Pinpoint the cell where the given text exists, returning its (X, Y) midpoint coordinate. 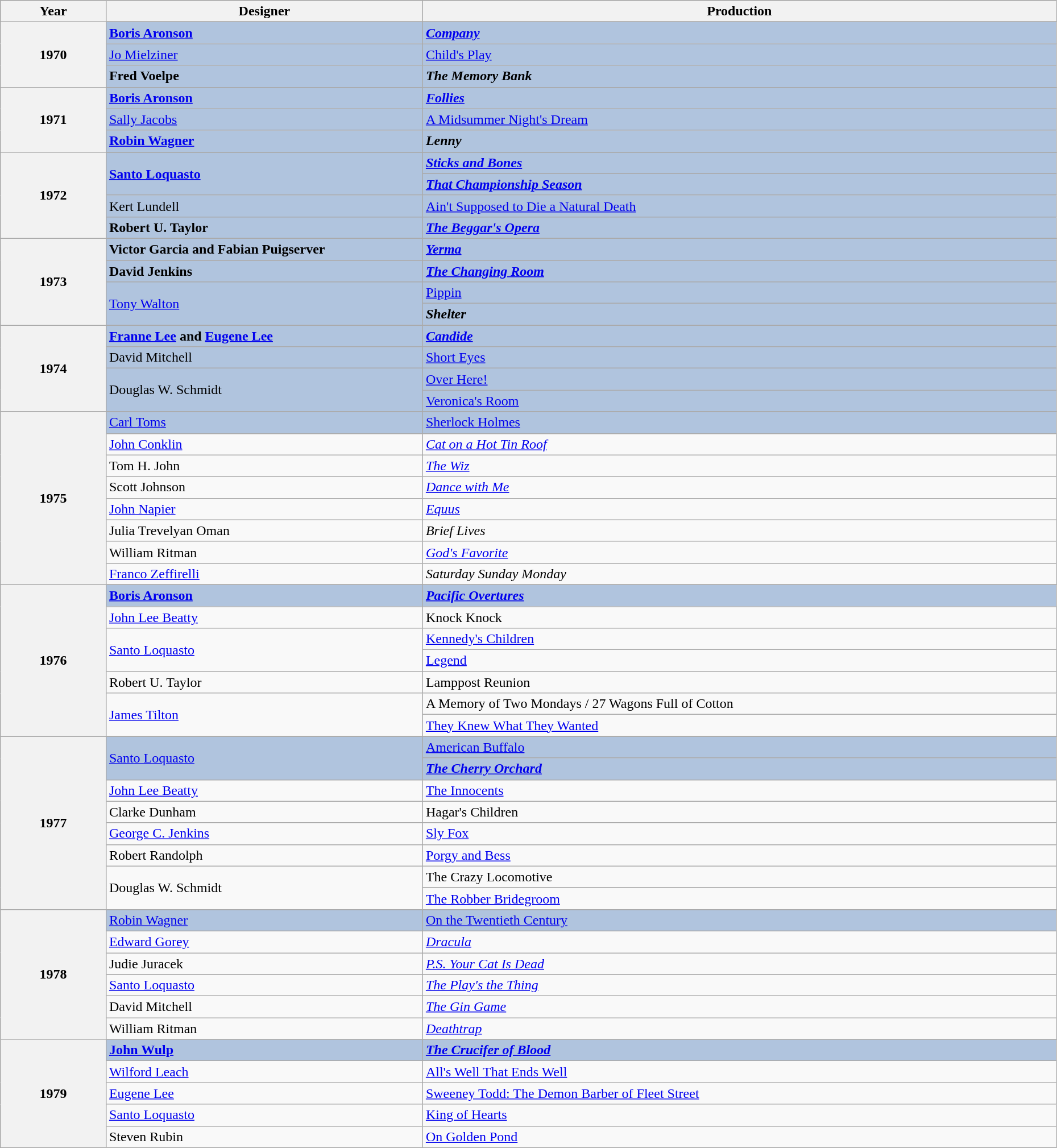
Victor Garcia and Fabian Puigserver (264, 249)
Over Here! (739, 379)
The Play's the Thing (739, 985)
Dance with Me (739, 487)
1974 (53, 368)
Franne Lee and Eugene Lee (264, 336)
Lamppost Reunion (739, 682)
A Midsummer Night's Dream (739, 119)
Carl Toms (264, 422)
The Robber Bridegroom (739, 898)
God's Favorite (739, 552)
Candide (739, 336)
1973 (53, 281)
The Crazy Locomotive (739, 877)
Pippin (739, 293)
American Buffalo (739, 747)
James Tilton (264, 715)
Short Eyes (739, 358)
Sly Fox (739, 834)
John Wulp (264, 1050)
1978 (53, 974)
Clarke Dunham (264, 812)
Jo Mielziner (264, 55)
Knock Knock (739, 617)
Sweeney Todd: The Demon Barber of Fleet Street (739, 1093)
Scott Johnson (264, 487)
Company (739, 33)
The Crucifer of Blood (739, 1050)
Eugene Lee (264, 1093)
The Cherry Orchard (739, 769)
Steven Rubin (264, 1137)
Saturday Sunday Monday (739, 574)
Child's Play (739, 55)
1977 (53, 823)
Franco Zeffirelli (264, 574)
The Innocents (739, 790)
Shelter (739, 314)
Tom H. John (264, 466)
1979 (53, 1093)
Edward Gorey (264, 942)
Cat on a Hot Tin Roof (739, 444)
Hagar's Children (739, 812)
John Conklin (264, 444)
Lenny (739, 141)
Pacific Overtures (739, 595)
They Knew What They Wanted (739, 726)
George C. Jenkins (264, 834)
John Napier (264, 509)
A Memory of Two Mondays / 27 Wagons Full of Cotton (739, 704)
1975 (53, 498)
Robert Randolph (264, 855)
Yerma (739, 249)
Deathtrap (739, 1029)
The Changing Room (739, 271)
Sally Jacobs (264, 119)
That Championship Season (739, 184)
Brief Lives (739, 531)
David Jenkins (264, 271)
Kennedy's Children (739, 639)
Sherlock Holmes (739, 422)
All's Well That Ends Well (739, 1072)
Legend (739, 661)
King of Hearts (739, 1115)
1976 (53, 660)
Veronica's Room (739, 401)
On Golden Pond (739, 1137)
Designer (264, 11)
The Wiz (739, 466)
Judie Juracek (264, 964)
Year (53, 11)
1972 (53, 195)
The Gin Game (739, 1007)
Kert Lundell (264, 206)
Fred Voelpe (264, 76)
1970 (53, 55)
The Beggar's Opera (739, 227)
Porgy and Bess (739, 855)
Production (739, 11)
On the Twentieth Century (739, 920)
Ain't Supposed to Die a Natural Death (739, 206)
Julia Trevelyan Oman (264, 531)
1971 (53, 119)
The Memory Bank (739, 76)
Follies (739, 98)
Tony Walton (264, 304)
Dracula (739, 942)
Wilford Leach (264, 1072)
Equus (739, 509)
P.S. Your Cat Is Dead (739, 964)
Sticks and Bones (739, 163)
